Capture the cell that displays the provided text and extract its (x, y) central coordinate. 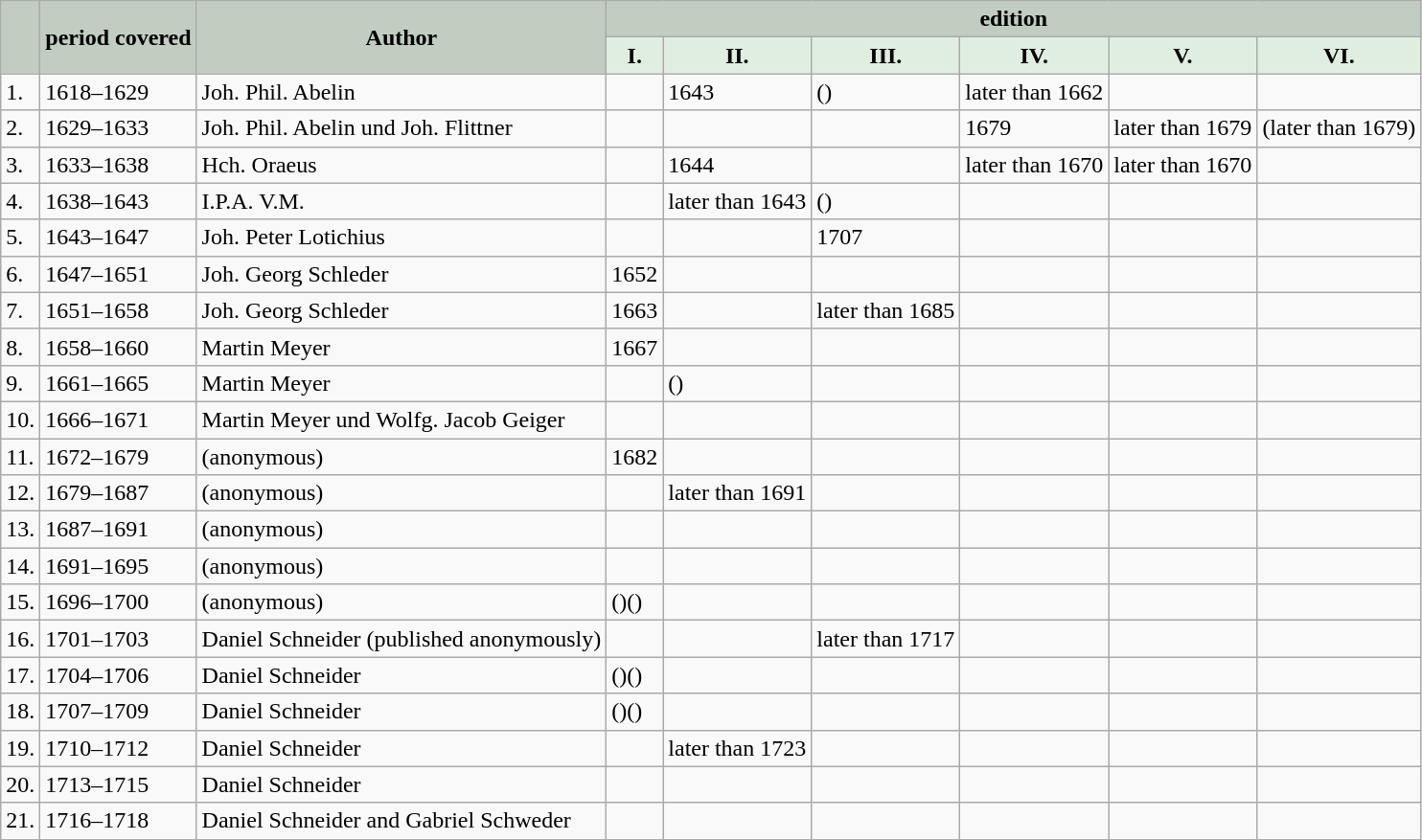
Daniel Schneider and Gabriel Schweder (401, 821)
1679–1687 (119, 493)
1661–1665 (119, 383)
3. (21, 165)
Joh. Peter Lotichius (401, 238)
IV. (1035, 56)
1633–1638 (119, 165)
8. (21, 347)
1663 (634, 310)
1638–1643 (119, 201)
17. (21, 675)
1. (21, 92)
1643 (738, 92)
later than 1643 (738, 201)
Daniel Schneider (published anonymously) (401, 639)
1644 (738, 165)
1682 (634, 457)
13. (21, 530)
(later than 1679) (1340, 128)
1716–1718 (119, 821)
7. (21, 310)
1652 (634, 274)
10. (21, 420)
21. (21, 821)
later than 1662 (1035, 92)
1707–1709 (119, 712)
16. (21, 639)
I.P.A. V.M. (401, 201)
1658–1660 (119, 347)
2. (21, 128)
9. (21, 383)
II. (738, 56)
1696–1700 (119, 602)
1701–1703 (119, 639)
period covered (119, 37)
later than 1685 (885, 310)
V. (1182, 56)
later than 1717 (885, 639)
I. (634, 56)
1710–1712 (119, 748)
20. (21, 784)
1679 (1035, 128)
1647–1651 (119, 274)
Author (401, 37)
11. (21, 457)
1707 (885, 238)
1672–1679 (119, 457)
later than 1723 (738, 748)
VI. (1340, 56)
14. (21, 566)
later than 1679 (1182, 128)
18. (21, 712)
III. (885, 56)
1629–1633 (119, 128)
Hch. Oraeus (401, 165)
15. (21, 602)
edition (1014, 19)
Joh. Phil. Abelin und Joh. Flittner (401, 128)
Martin Meyer und Wolfg. Jacob Geiger (401, 420)
1666–1671 (119, 420)
5. (21, 238)
1651–1658 (119, 310)
1687–1691 (119, 530)
1691–1695 (119, 566)
1713–1715 (119, 784)
1643–1647 (119, 238)
1704–1706 (119, 675)
19. (21, 748)
Joh. Phil. Abelin (401, 92)
4. (21, 201)
1667 (634, 347)
later than 1691 (738, 493)
6. (21, 274)
1618–1629 (119, 92)
12. (21, 493)
